Identify which cell holds the provided text, then report its [X, Y] central coordinate. 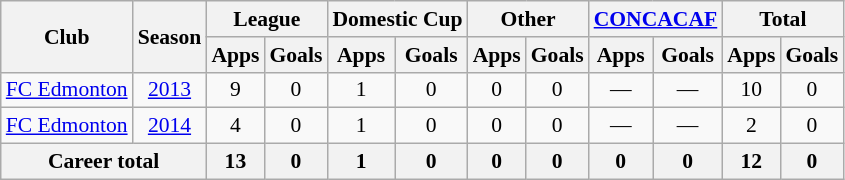
10 [751, 90]
2 [751, 126]
League [266, 19]
2014 [170, 126]
9 [235, 90]
Season [170, 36]
13 [235, 162]
CONCACAF [656, 19]
Other [528, 19]
12 [751, 162]
Domestic Cup [397, 19]
Club [67, 36]
2013 [170, 90]
4 [235, 126]
Career total [104, 162]
Total [782, 19]
